Search for the cell housing the specified text and yield its (X, Y) center coordinate. 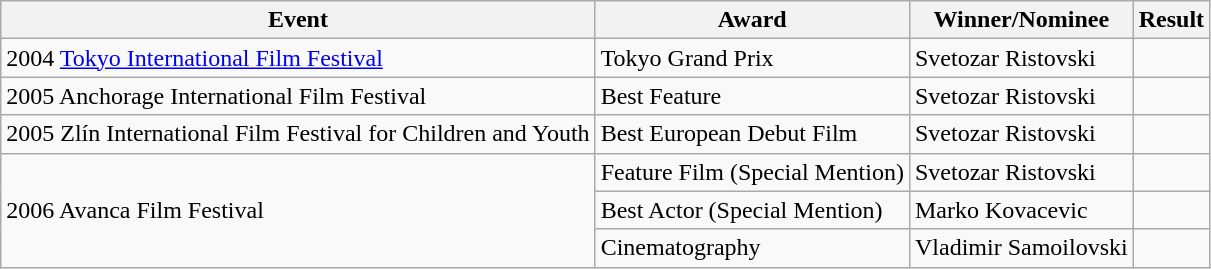
Best Actor (Special Mention) (752, 210)
2005 Zlín International Film Festival for Children and Youth (298, 134)
Feature Film (Special Mention) (752, 172)
2004 Tokyo International Film Festival (298, 58)
Marko Kovacevic (1021, 210)
Award (752, 20)
Best Feature (752, 96)
Cinematography (752, 248)
2005 Anchorage International Film Festival (298, 96)
Winner/Nominee (1021, 20)
Best European Debut Film (752, 134)
2006 Avanca Film Festival (298, 210)
Result (1171, 20)
Vladimir Samoilovski (1021, 248)
Tokyo Grand Prix (752, 58)
Event (298, 20)
